Output the (X, Y) coordinate of the center of the cell containing the given text.  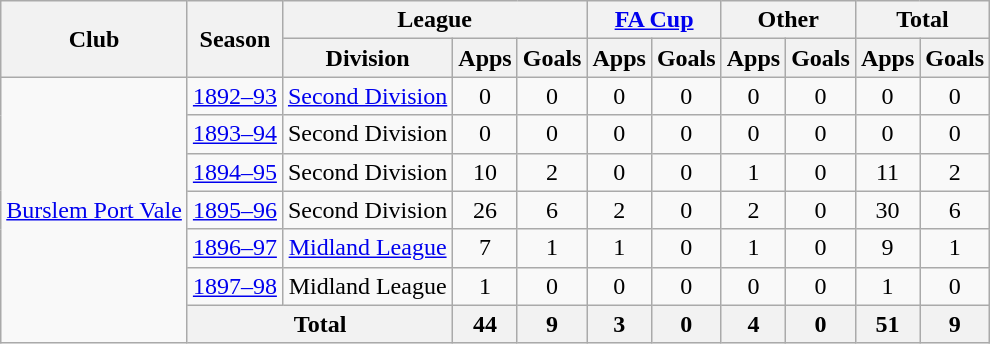
51 (887, 324)
Burslem Port Vale (94, 210)
1894–95 (234, 172)
Season (234, 39)
11 (887, 172)
1892–93 (234, 96)
26 (485, 210)
FA Cup (654, 20)
30 (887, 210)
1895–96 (234, 210)
1893–94 (234, 134)
1897–98 (234, 286)
10 (485, 172)
7 (485, 248)
Division (367, 58)
3 (619, 324)
4 (753, 324)
Other (788, 20)
League (434, 20)
1896–97 (234, 248)
Club (94, 39)
44 (485, 324)
